Scan for the cell matching the given text and deliver its [x, y] coordinate at center. 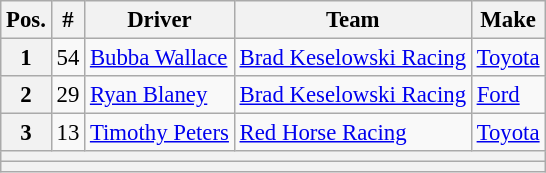
29 [68, 95]
2 [26, 95]
1 [26, 58]
# [68, 20]
Ryan Blaney [160, 95]
13 [68, 133]
Timothy Peters [160, 133]
54 [68, 58]
Driver [160, 20]
Team [352, 20]
Ford [508, 95]
Bubba Wallace [160, 58]
Make [508, 20]
3 [26, 133]
Red Horse Racing [352, 133]
Pos. [26, 20]
